Find where the given text appears and provide that cell's center as [x, y] coordinate. 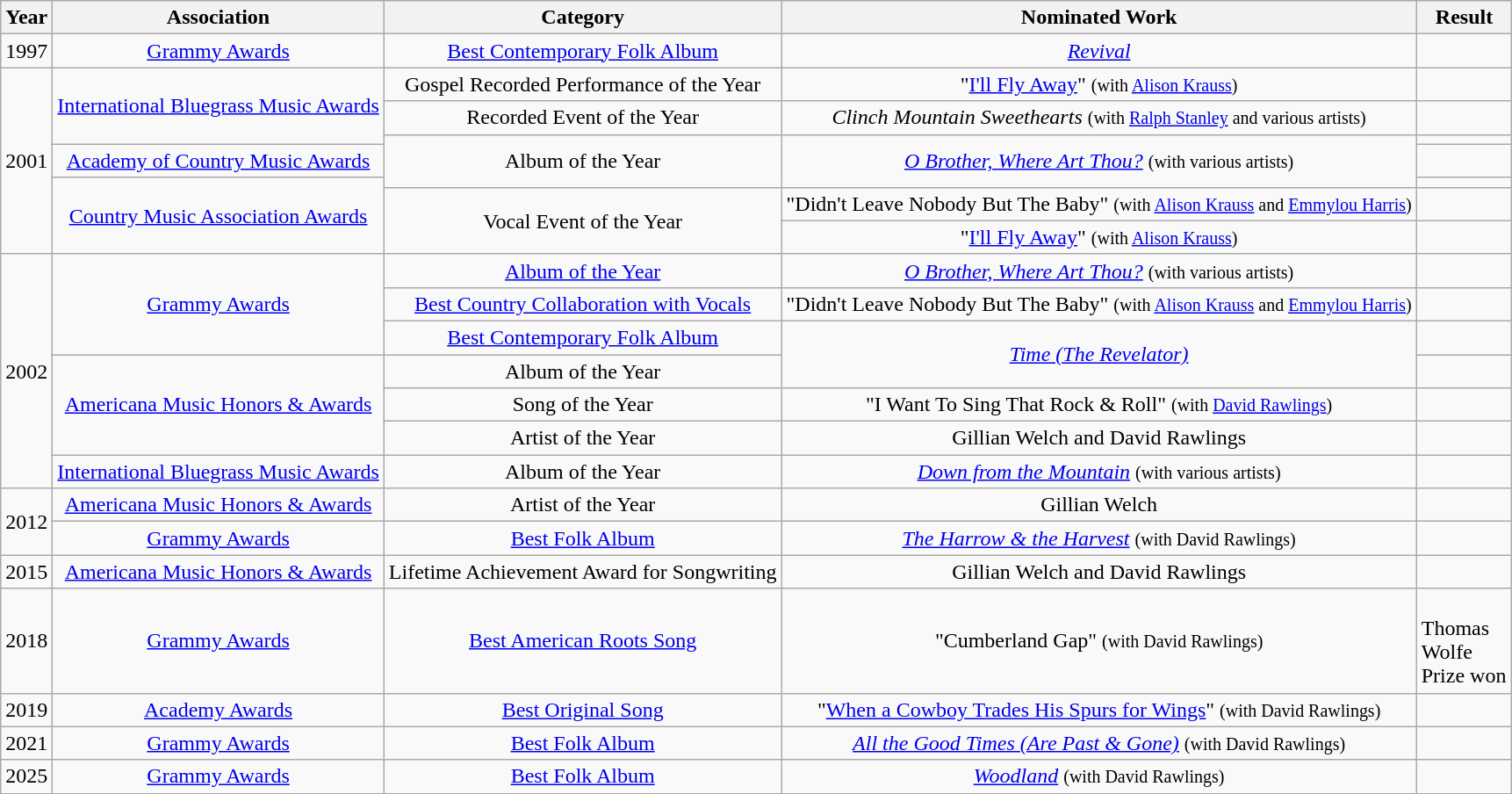
Recorded Event of the Year [583, 118]
2012 [26, 522]
2002 [26, 371]
Best Country Collaboration with Vocals [583, 304]
Song of the Year [583, 405]
1997 [26, 51]
The Harrow & the Harvest (with David Rawlings) [1099, 538]
All the Good Times (Are Past & Gone) (with David Rawlings) [1099, 743]
Best American Roots Song [583, 641]
Lifetime Achievement Award for Songwriting [583, 572]
Woodland (with David Rawlings) [1099, 776]
Result [1465, 18]
Year [26, 18]
Nominated Work [1099, 18]
Country Music Association Awards [218, 216]
2001 [26, 161]
2018 [26, 641]
Category [583, 18]
2021 [26, 743]
Academy of Country Music Awards [218, 161]
Down from the Mountain (with various artists) [1099, 472]
Gillian Welch [1099, 505]
"Cumberland Gap" (with David Rawlings) [1099, 641]
Clinch Mountain Sweethearts (with Ralph Stanley and various artists) [1099, 118]
Vocal Event of the Year [583, 220]
2019 [26, 710]
Best Original Song [583, 710]
"When a Cowboy Trades His Spurs for Wings" (with David Rawlings) [1099, 710]
"I Want To Sing That Rock & Roll" (with David Rawlings) [1099, 405]
Time (The Revelator) [1099, 354]
Thomas Wolfe Prize won [1465, 641]
2025 [26, 776]
Revival [1099, 51]
2015 [26, 572]
Gospel Recorded Performance of the Year [583, 84]
Association [218, 18]
Academy Awards [218, 710]
